Capture the cell that displays the provided text and extract its [x, y] central coordinate. 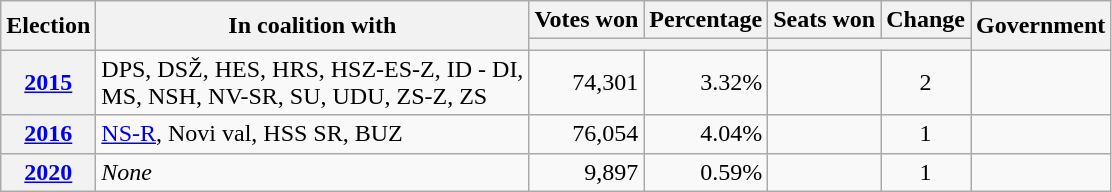
74,301 [586, 82]
Seats won [824, 20]
Change [926, 20]
Votes won [586, 20]
3.32% [706, 82]
Percentage [706, 20]
NS-R, Novi val, HSS SR, BUZ [312, 134]
2016 [48, 134]
2 [926, 82]
DPS, DSŽ, HES, HRS, HSZ-ES-Z, ID - DI,MS, NSH, NV-SR, SU, UDU, ZS-Z, ZS [312, 82]
2020 [48, 172]
2015 [48, 82]
4.04% [706, 134]
In coalition with [312, 26]
None [312, 172]
0.59% [706, 172]
76,054 [586, 134]
Government [1040, 26]
Election [48, 26]
9,897 [586, 172]
